Return (X, Y) of the center of cell containing provided text 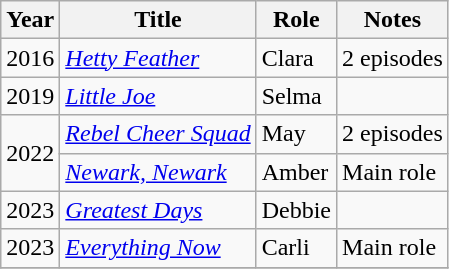
Title (158, 20)
Notes (393, 20)
Little Joe (158, 96)
May (296, 134)
Year (30, 20)
Amber (296, 172)
Rebel Cheer Squad (158, 134)
Role (296, 20)
Hetty Feather (158, 58)
Clara (296, 58)
Greatest Days (158, 210)
Newark, Newark (158, 172)
Carli (296, 248)
2019 (30, 96)
Selma (296, 96)
Everything Now (158, 248)
2016 (30, 58)
2022 (30, 153)
Debbie (296, 210)
